Return (X, Y) of the center of cell containing provided text 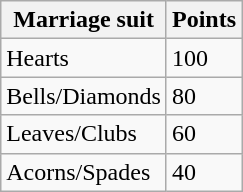
40 (204, 172)
80 (204, 96)
Bells/Diamonds (84, 96)
60 (204, 134)
Marriage suit (84, 20)
Points (204, 20)
Hearts (84, 58)
100 (204, 58)
Leaves/Clubs (84, 134)
Acorns/Spades (84, 172)
